Capture the cell that displays the provided text and extract its [x, y] central coordinate. 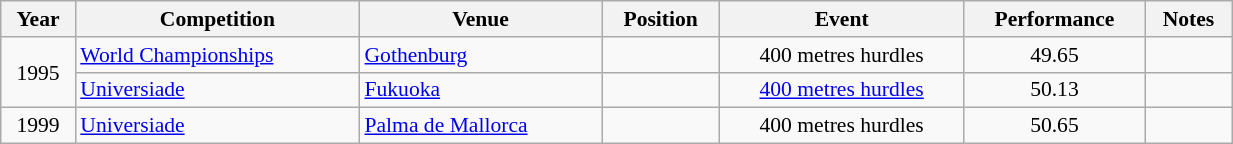
Event [842, 19]
Performance [1055, 19]
Gothenburg [480, 55]
Competition [217, 19]
49.65 [1055, 55]
Fukuoka [480, 90]
50.65 [1055, 126]
World Championships [217, 55]
1999 [38, 126]
Venue [480, 19]
Year [38, 19]
Notes [1188, 19]
50.13 [1055, 90]
Palma de Mallorca [480, 126]
Position [661, 19]
1995 [38, 72]
